Find where the given text appears and provide that cell's center as (x, y) coordinate. 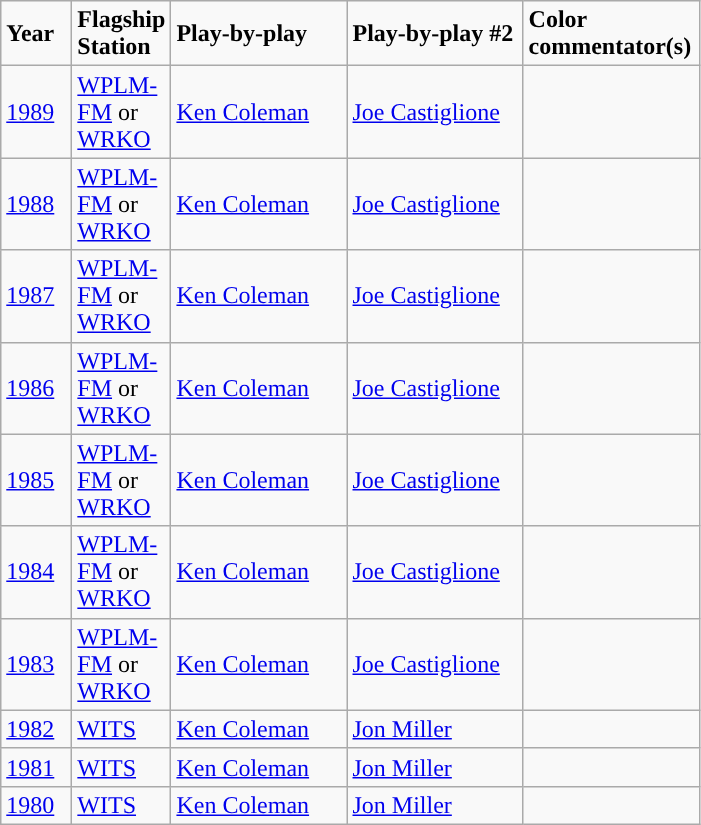
Play-by-play #2 (435, 34)
1987 (36, 296)
Play-by-play (259, 34)
1983 (36, 664)
Color commentator(s) (611, 34)
1986 (36, 388)
1988 (36, 204)
1989 (36, 112)
1980 (36, 805)
Flagship Station (122, 34)
1981 (36, 767)
1982 (36, 729)
Year (36, 34)
1985 (36, 480)
1984 (36, 572)
